Identify which cell holds the provided text, then report its [x, y] central coordinate. 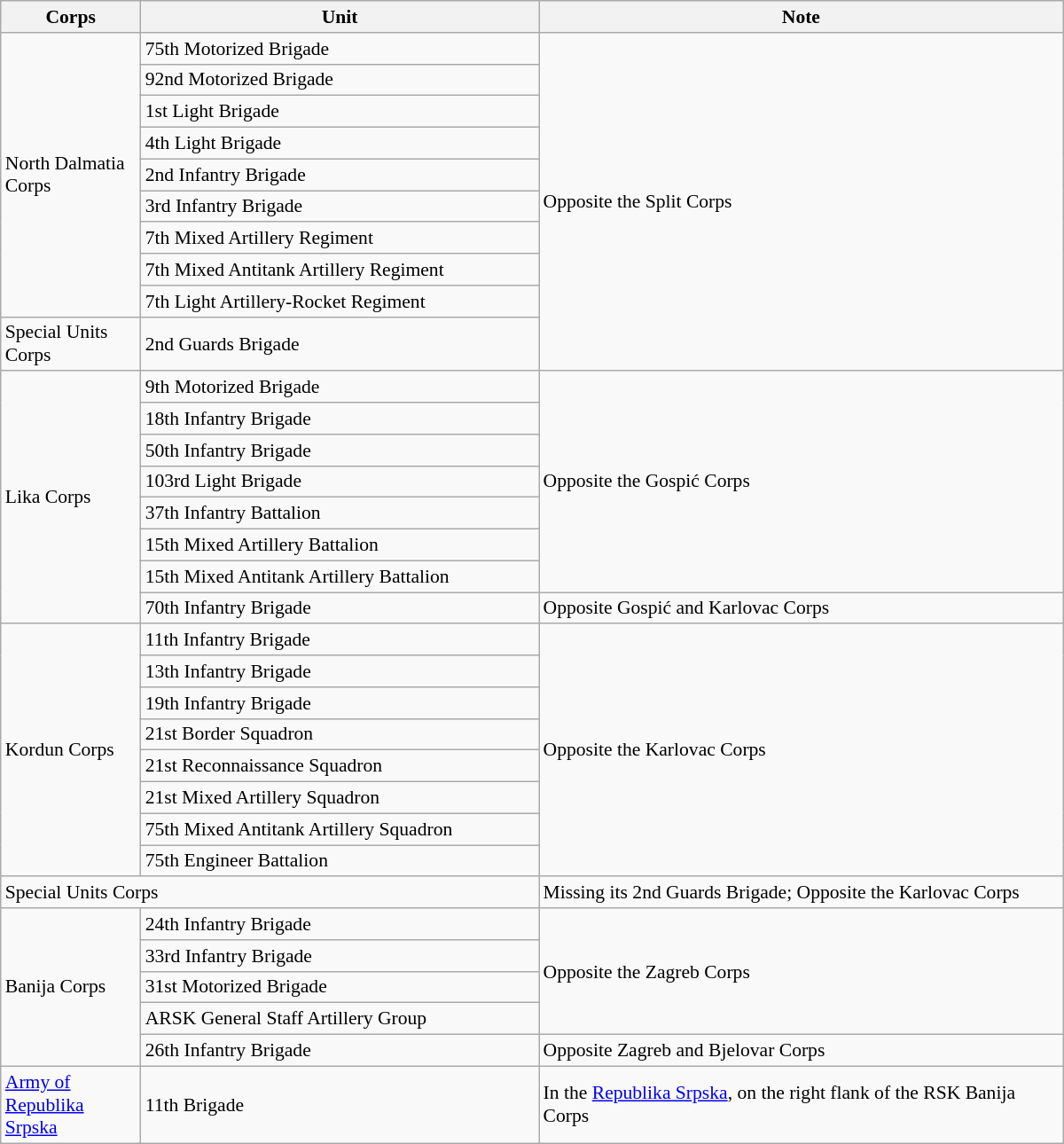
9th Motorized Brigade [340, 388]
7th Mixed Antitank Artillery Regiment [340, 270]
15th Mixed Antitank Artillery Battalion [340, 576]
92nd Motorized Brigade [340, 80]
70th Infantry Brigade [340, 608]
Opposite the Zagreb Corps [802, 971]
11th Brigade [340, 1105]
75th Mixed Antitank Artillery Squadron [340, 829]
19th Infantry Brigade [340, 703]
37th Infantry Battalion [340, 513]
50th Infantry Brigade [340, 451]
Banija Corps [71, 987]
11th Infantry Brigade [340, 640]
21st Border Squadron [340, 734]
Lika Corps [71, 498]
75th Motorized Brigade [340, 49]
Kordun Corps [71, 750]
Opposite the Karlovac Corps [802, 750]
1st Light Brigade [340, 112]
3rd Infantry Brigade [340, 207]
26th Infantry Brigade [340, 1051]
33rd Infantry Brigade [340, 956]
Unit [340, 17]
Opposite Gospić and Karlovac Corps [802, 608]
24th Infantry Brigade [340, 924]
Opposite the Split Corps [802, 202]
21st Reconnaissance Squadron [340, 766]
7th Mixed Artillery Regiment [340, 239]
2nd Infantry Brigade [340, 175]
Opposite Zagreb and Bjelovar Corps [802, 1051]
Note [802, 17]
15th Mixed Artillery Battalion [340, 545]
ARSK General Staff Artillery Group [340, 1019]
Missing its 2nd Guards Brigade; Opposite the Karlovac Corps [802, 893]
In the Republika Srpska, on the right flank of the RSK Banija Corps [802, 1105]
13th Infantry Brigade [340, 671]
Army of Republika Srpska [71, 1105]
7th Light Artillery-Rocket Regiment [340, 302]
103rd Light Brigade [340, 482]
31st Motorized Brigade [340, 987]
75th Engineer Battalion [340, 861]
21st Mixed Artillery Squadron [340, 798]
Opposite the Gospić Corps [802, 482]
2nd Guards Brigade [340, 344]
North Dalmatia Corps [71, 176]
4th Light Brigade [340, 144]
Corps [71, 17]
18th Infantry Brigade [340, 419]
